Output the (x, y) coordinate of the center of the cell containing the given text.  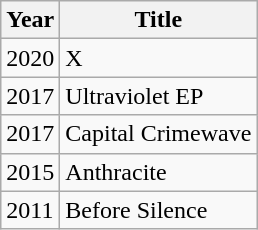
Year (30, 20)
Title (158, 20)
X (158, 58)
Ultraviolet EP (158, 96)
Before Silence (158, 210)
Anthracite (158, 172)
2020 (30, 58)
2011 (30, 210)
Capital Crimewave (158, 134)
2015 (30, 172)
